Determine the [X, Y] coordinate at the center of the cell enclosing the given text.  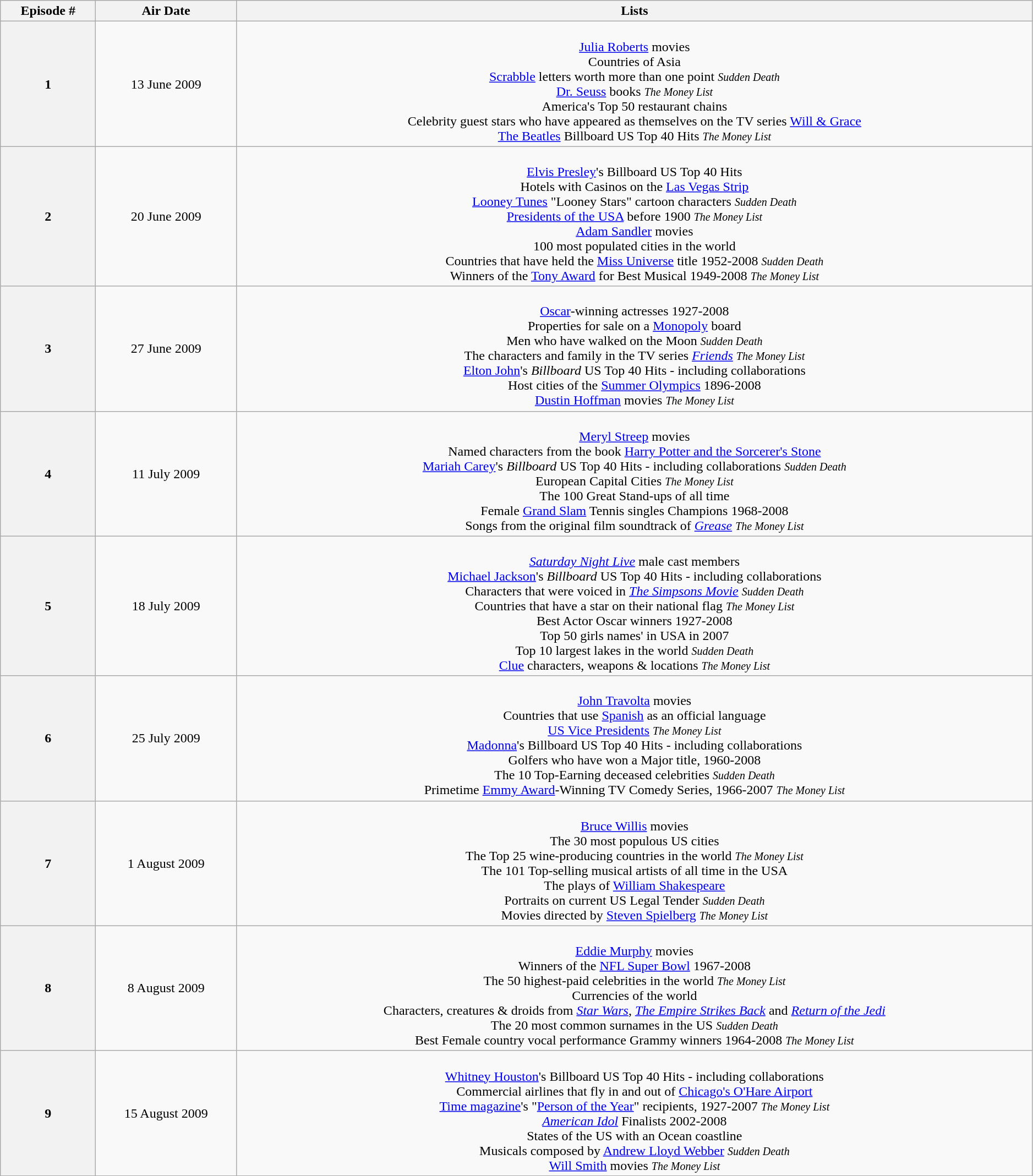
3 [48, 349]
9 [48, 1113]
5 [48, 606]
13 June 2009 [166, 84]
20 June 2009 [166, 216]
15 August 2009 [166, 1113]
25 July 2009 [166, 739]
18 July 2009 [166, 606]
6 [48, 739]
8 [48, 988]
11 July 2009 [166, 473]
2 [48, 216]
27 June 2009 [166, 349]
4 [48, 473]
8 August 2009 [166, 988]
1 [48, 84]
Episode # [48, 11]
1 August 2009 [166, 863]
Air Date [166, 11]
7 [48, 863]
Lists [634, 11]
